Determine the (x, y) coordinate at the center of the cell enclosing the given text.  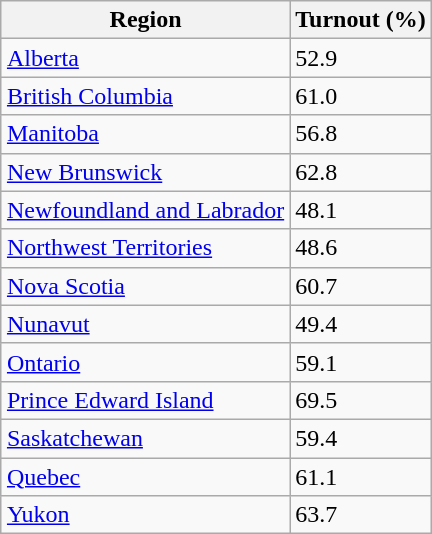
49.4 (361, 324)
Prince Edward Island (145, 400)
56.8 (361, 134)
British Columbia (145, 96)
Ontario (145, 362)
Nunavut (145, 324)
Northwest Territories (145, 248)
61.0 (361, 96)
Region (145, 20)
Yukon (145, 515)
61.1 (361, 477)
48.6 (361, 248)
48.1 (361, 210)
Newfoundland and Labrador (145, 210)
60.7 (361, 286)
Quebec (145, 477)
Saskatchewan (145, 438)
New Brunswick (145, 172)
62.8 (361, 172)
52.9 (361, 58)
Turnout (%) (361, 20)
Nova Scotia (145, 286)
59.1 (361, 362)
Alberta (145, 58)
Manitoba (145, 134)
59.4 (361, 438)
63.7 (361, 515)
69.5 (361, 400)
